Output the (X, Y) coordinate of the center of the cell containing the given text.  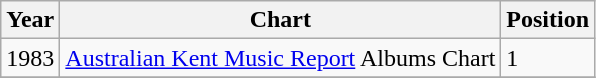
1 (548, 58)
1983 (30, 58)
Australian Kent Music Report Albums Chart (280, 58)
Year (30, 20)
Position (548, 20)
Chart (280, 20)
